Scan for the cell matching the given text and deliver its (X, Y) coordinate at center. 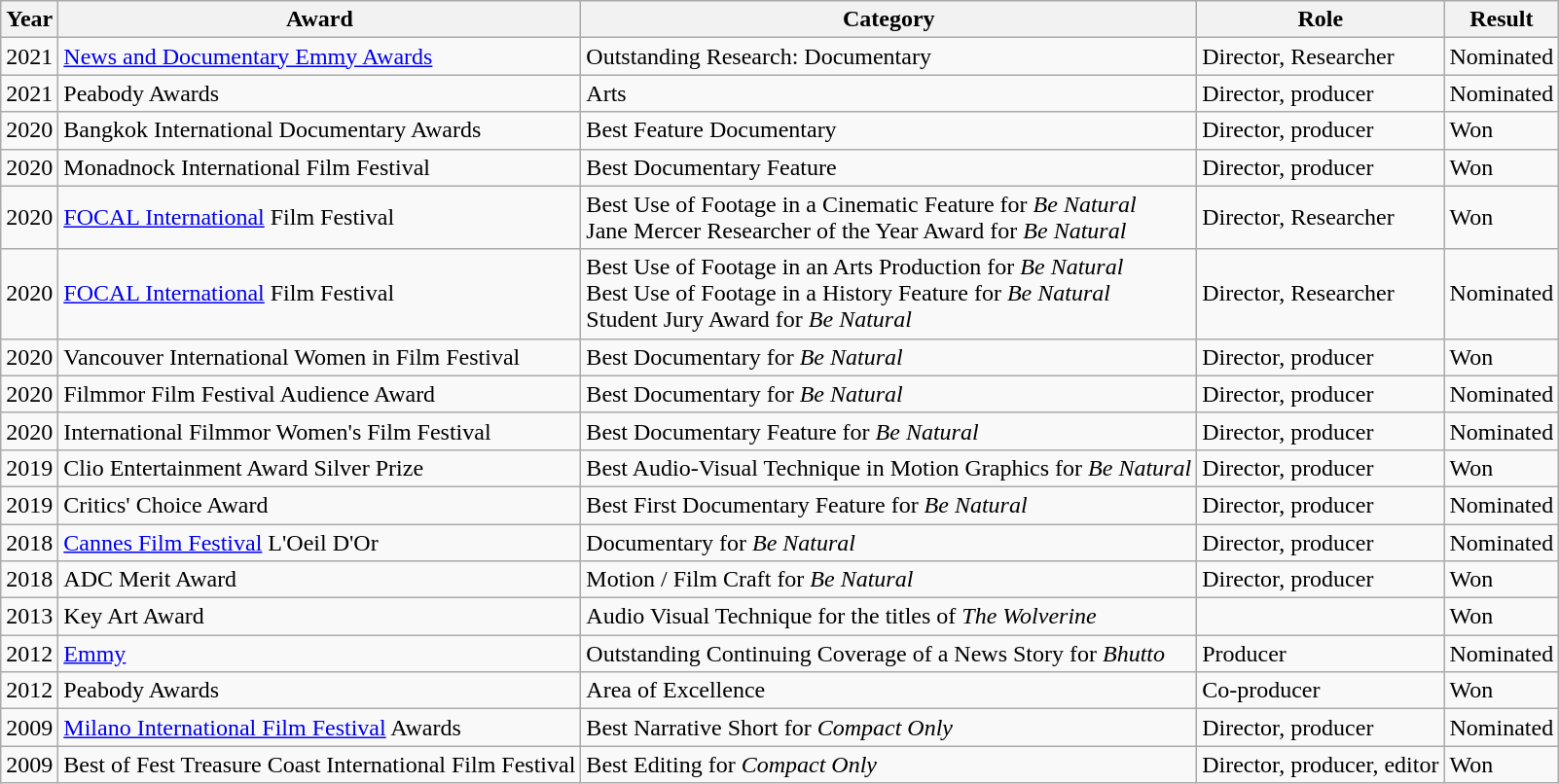
Audio Visual Technique for the titles of The Wolverine (889, 617)
International Filmmor Women's Film Festival (319, 431)
Area of Excellence (889, 691)
2013 (29, 617)
Producer (1321, 654)
Co-producer (1321, 691)
Result (1502, 19)
Motion / Film Craft for Be Natural (889, 580)
Cannes Film Festival L'Oeil D'Or (319, 542)
ADC Merit Award (319, 580)
Best Audio-Visual Technique in Motion Graphics for Be Natural (889, 468)
Critics' Choice Award (319, 505)
Best First Documentary Feature for Be Natural (889, 505)
Best Use of Footage in an Arts Production for Be NaturalBest Use of Footage in a History Feature for Be NaturalStudent Jury Award for Be Natural (889, 294)
Documentary for Be Natural (889, 542)
Best Documentary Feature (889, 167)
Outstanding Continuing Coverage of a News Story for Bhutto (889, 654)
Role (1321, 19)
Year (29, 19)
Best of Fest Treasure Coast International Film Festival (319, 765)
Arts (889, 93)
Milano International Film Festival Awards (319, 728)
Best Use of Footage in a Cinematic Feature for Be NaturalJane Mercer Researcher of the Year Award for Be Natural (889, 218)
Key Art Award (319, 617)
Emmy (319, 654)
Monadnock International Film Festival (319, 167)
Category (889, 19)
Best Documentary Feature for Be Natural (889, 431)
Clio Entertainment Award Silver Prize (319, 468)
Outstanding Research: Documentary (889, 56)
Bangkok International Documentary Awards (319, 130)
Award (319, 19)
Filmmor Film Festival Audience Award (319, 394)
Best Editing for Compact Only (889, 765)
Vancouver International Women in Film Festival (319, 357)
Best Narrative Short for Compact Only (889, 728)
News and Documentary Emmy Awards (319, 56)
Best Feature Documentary (889, 130)
Director, producer, editor (1321, 765)
